Capture the cell that displays the provided text and extract its (X, Y) central coordinate. 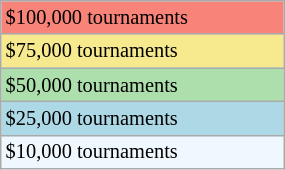
$25,000 tournaments (142, 118)
$10,000 tournaments (142, 152)
$75,000 tournaments (142, 51)
$100,000 tournaments (142, 17)
$50,000 tournaments (142, 85)
